Find where the given text appears and provide that cell's center as (X, Y) coordinate. 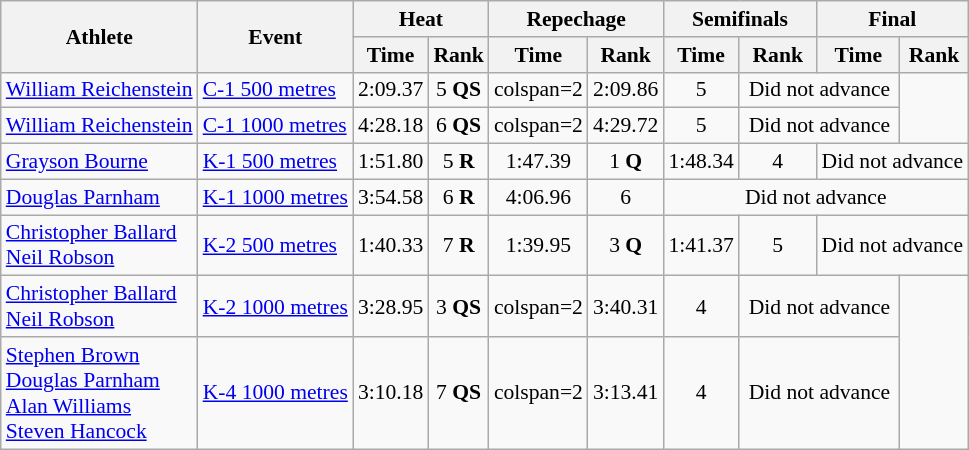
6 QS (458, 126)
6 (626, 197)
3:40.31 (626, 306)
Event (276, 36)
K-2 500 metres (276, 246)
4:06.96 (538, 197)
4:29.72 (626, 126)
K-2 1000 metres (276, 306)
3:13.41 (626, 393)
3:28.95 (390, 306)
4:28.18 (390, 126)
1:48.34 (700, 162)
5 R (458, 162)
Athlete (100, 36)
1:39.95 (538, 246)
2:09.37 (390, 90)
1 Q (626, 162)
Douglas Parnham (100, 197)
3:10.18 (390, 393)
K-1 1000 metres (276, 197)
2:09.86 (626, 90)
7 R (458, 246)
C-1 500 metres (276, 90)
3 QS (458, 306)
K-4 1000 metres (276, 393)
K-1 500 metres (276, 162)
6 R (458, 197)
3:54.58 (390, 197)
1:51.80 (390, 162)
7 QS (458, 393)
3 Q (626, 246)
C-1 1000 metres (276, 126)
1:47.39 (538, 162)
Stephen BrownDouglas ParnhamAlan WilliamsSteven Hancock (100, 393)
Heat (421, 19)
Final (893, 19)
1:40.33 (390, 246)
Repechage (576, 19)
1:41.37 (700, 246)
Grayson Bourne (100, 162)
Semifinals (740, 19)
5 QS (458, 90)
